For the text-containing cell, return its midpoint in (X, Y) coordinate format. 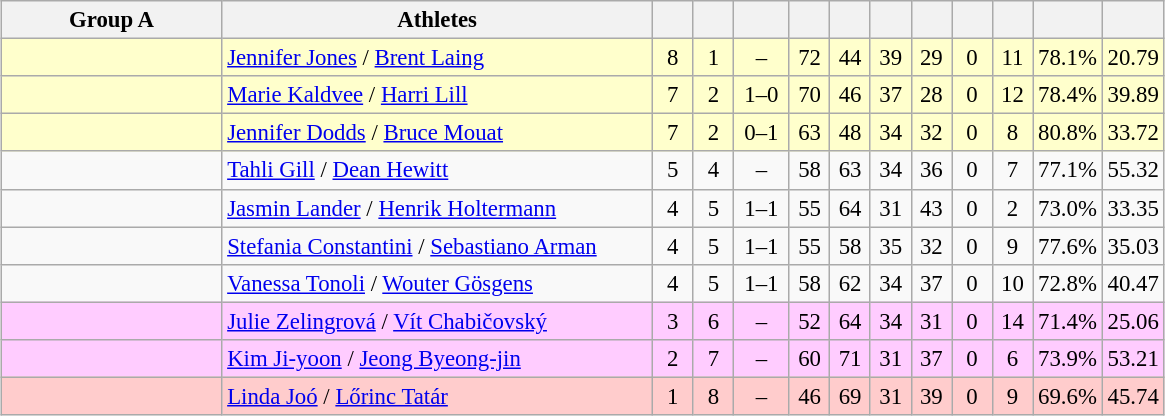
77.1% (1068, 170)
71 (850, 358)
78.1% (1068, 58)
77.6% (1068, 246)
25.06 (1133, 321)
39.89 (1133, 95)
Athletes (438, 20)
Jennifer Dodds / Bruce Mouat (438, 133)
Tahli Gill / Dean Hewitt (438, 170)
44 (850, 58)
14 (1012, 321)
71.4% (1068, 321)
33.72 (1133, 133)
80.8% (1068, 133)
72 (810, 58)
55.32 (1133, 170)
69.6% (1068, 396)
Stefania Constantini / Sebastiano Arman (438, 246)
73.0% (1068, 208)
3 (672, 321)
52 (810, 321)
62 (850, 283)
53.21 (1133, 358)
20.79 (1133, 58)
48 (850, 133)
33.35 (1133, 208)
0–1 (762, 133)
29 (932, 58)
11 (1012, 58)
35.03 (1133, 246)
28 (932, 95)
36 (932, 170)
35 (890, 246)
Kim Ji-yoon / Jeong Byeong-jin (438, 358)
Group A (112, 20)
Julie Zelingrová / Vít Chabičovský (438, 321)
72.8% (1068, 283)
60 (810, 358)
73.9% (1068, 358)
Marie Kaldvee / Harri Lill (438, 95)
78.4% (1068, 95)
40.47 (1133, 283)
69 (850, 396)
Linda Joó / Lőrinc Tatár (438, 396)
12 (1012, 95)
43 (932, 208)
Jasmin Lander / Henrik Holtermann (438, 208)
10 (1012, 283)
Jennifer Jones / Brent Laing (438, 58)
45.74 (1133, 396)
70 (810, 95)
1–0 (762, 95)
Vanessa Tonoli / Wouter Gösgens (438, 283)
